Provide the (X, Y) coordinate of the cell's center where the given text is located.  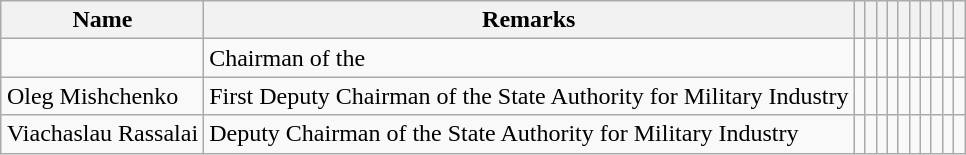
First Deputy Chairman of the State Authority for Military Industry (529, 96)
Oleg Mishchenko (102, 96)
Viachaslau Rassalai (102, 134)
Name (102, 20)
Remarks (529, 20)
Chairman of the (529, 58)
Deputy Chairman of the State Authority for Military Industry (529, 134)
